From the cell containing the given text, extract its center point as (X, Y) coordinate. 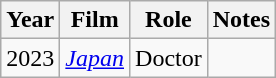
Notes (241, 20)
Japan (95, 58)
Role (169, 20)
Year (30, 20)
2023 (30, 58)
Doctor (169, 58)
Film (95, 20)
